From the cell containing the given text, extract its center point as [X, Y] coordinate. 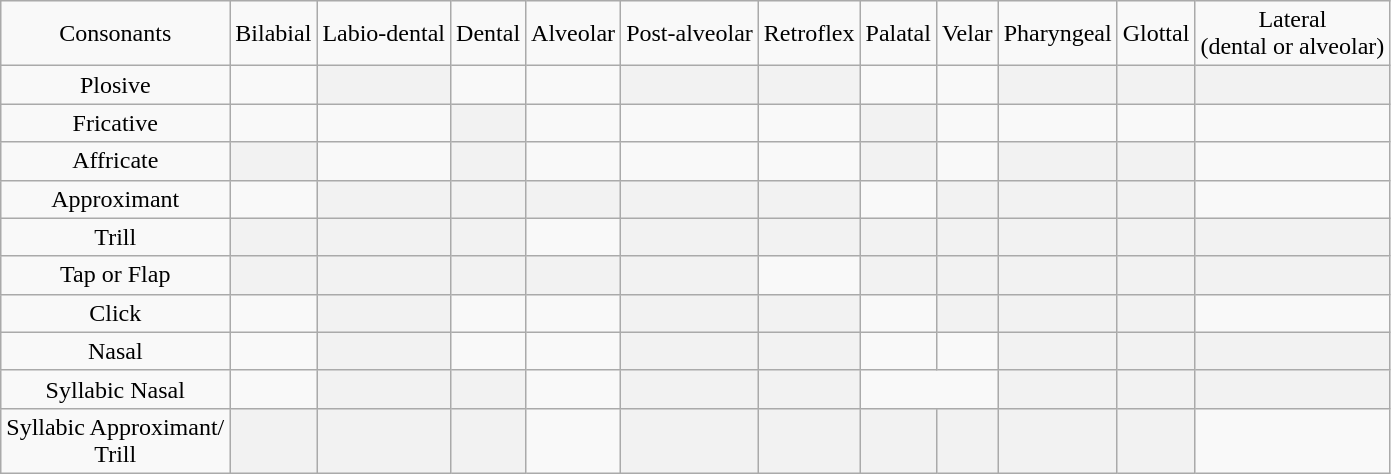
Glottal [1156, 34]
Palatal [898, 34]
Approximant [116, 199]
Fricative [116, 123]
Lateral(dental or alveolar) [1292, 34]
Trill [116, 237]
Labio-dental [384, 34]
Consonants [116, 34]
Bilabial [274, 34]
Affricate [116, 161]
Retroflex [809, 34]
Click [116, 313]
Plosive [116, 85]
Nasal [116, 351]
Post-alveolar [690, 34]
Pharyngeal [1058, 34]
Alveolar [574, 34]
Tap or Flap [116, 275]
Syllabic Nasal [116, 389]
Dental [488, 34]
Syllabic Approximant/Trill [116, 440]
Velar [967, 34]
